Return (X, Y) of the center of cell containing provided text 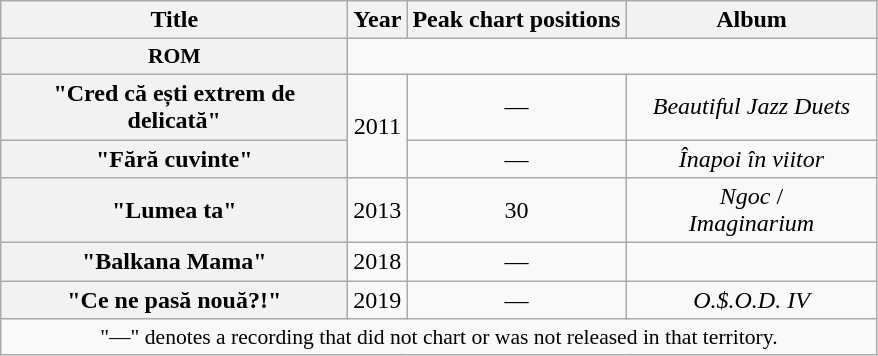
2013 (378, 210)
2018 (378, 262)
Peak chart positions (516, 20)
2011 (378, 126)
30 (516, 210)
Ngoc /Imaginarium (752, 210)
ROM (174, 57)
2019 (378, 300)
O.$.O.D. IV (752, 300)
"Fără cuvinte" (174, 159)
"Balkana Mama" (174, 262)
Beautiful Jazz Duets (752, 106)
"Cred că ești extrem de delicată" (174, 106)
Year (378, 20)
"Lumea ta" (174, 210)
Album (752, 20)
"Ce ne pasă nouă?!" (174, 300)
Înapoi în viitor (752, 159)
Title (174, 20)
"—" denotes a recording that did not chart or was not released in that territory. (439, 337)
